From the cell containing the given text, extract its center point as [X, Y] coordinate. 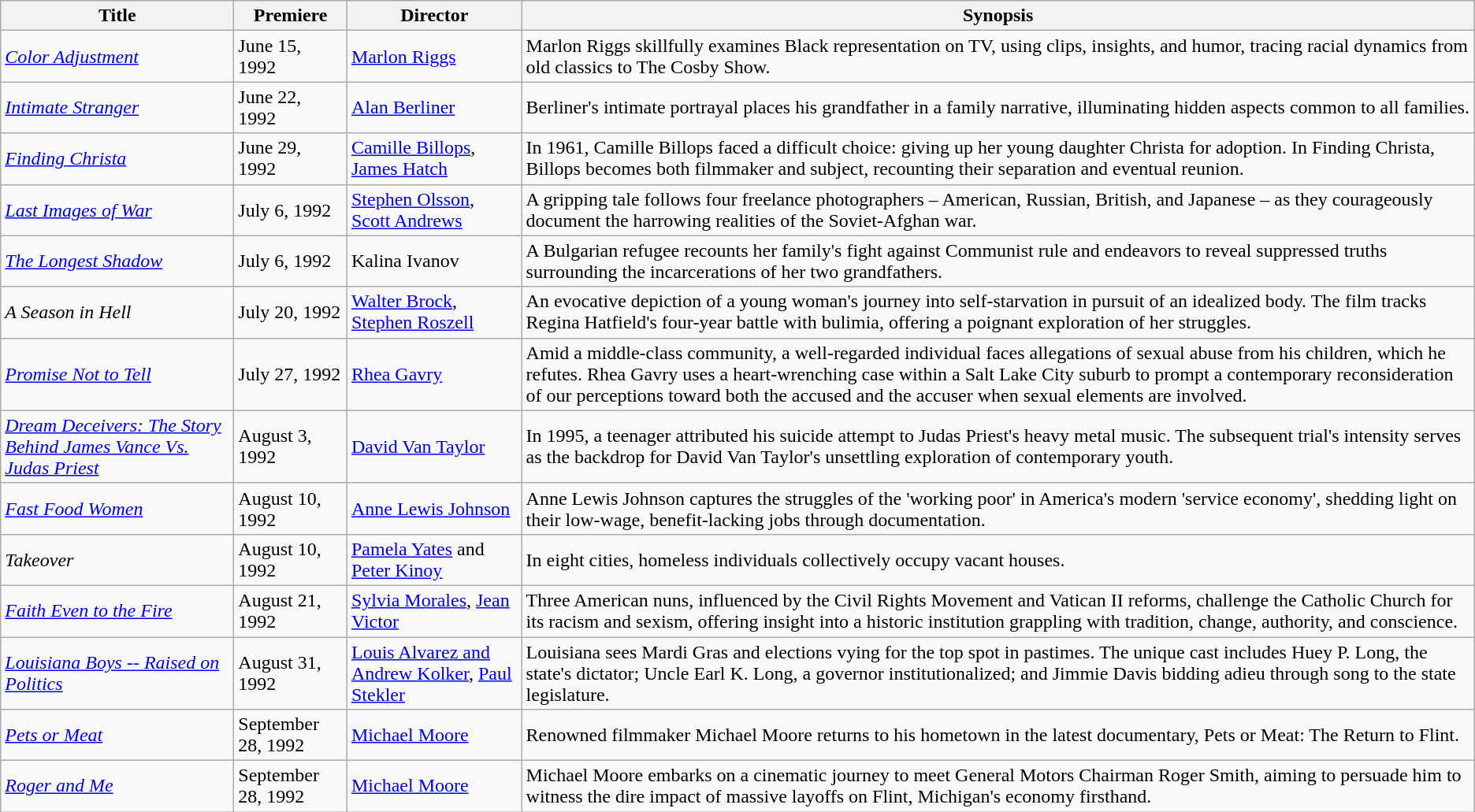
Stephen Olsson, Scott Andrews [434, 209]
July 27, 1992 [291, 374]
Roger and Me [117, 786]
Color Adjustment [117, 57]
Louisiana Boys -- Raised on Politics [117, 673]
Louis Alvarez and Andrew Kolker, Paul Stekler [434, 673]
Pamela Yates and Peter Kinoy [434, 559]
August 3, 1992 [291, 447]
Pets or Meat [117, 736]
Takeover [117, 559]
Title [117, 16]
Berliner's intimate portrayal places his grandfather in a family narrative, illuminating hidden aspects common to all families. [998, 107]
A Season in Hell [117, 312]
Fast Food Women [117, 509]
Rhea Gavry [434, 374]
Anne Lewis Johnson [434, 509]
Kalina Ivanov [434, 261]
Walter Brock, Stephen Roszell [434, 312]
Dream Deceivers: The Story Behind James Vance Vs. Judas Priest [117, 447]
Sylvia Morales, Jean Victor [434, 611]
Last Images of War [117, 209]
Faith Even to the Fire [117, 611]
August 21, 1992 [291, 611]
August 31, 1992 [291, 673]
Intimate Stranger [117, 107]
June 29, 1992 [291, 159]
Alan Berliner [434, 107]
Promise Not to Tell [117, 374]
Premiere [291, 16]
July 20, 1992 [291, 312]
David Van Taylor [434, 447]
Synopsis [998, 16]
Director [434, 16]
The Longest Shadow [117, 261]
In eight cities, homeless individuals collectively occupy vacant houses. [998, 559]
Marlon Riggs [434, 57]
June 22, 1992 [291, 107]
Camille Billops, James Hatch [434, 159]
Finding Christa [117, 159]
June 15, 1992 [291, 57]
Renowned filmmaker Michael Moore returns to his hometown in the latest documentary, Pets or Meat: The Return to Flint. [998, 736]
